Return the [x, y] coordinate for the center point of the cell that contains the specified text.  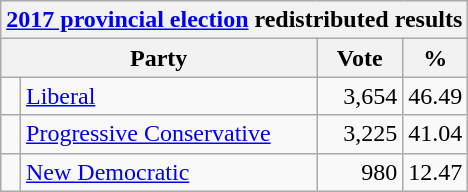
2017 provincial election redistributed results [234, 20]
% [436, 58]
Progressive Conservative [169, 134]
Liberal [169, 96]
980 [360, 172]
New Democratic [169, 172]
3,654 [360, 96]
3,225 [360, 134]
41.04 [436, 134]
12.47 [436, 172]
Vote [360, 58]
Party [159, 58]
46.49 [436, 96]
